Find where the given text appears and provide that cell's center as (x, y) coordinate. 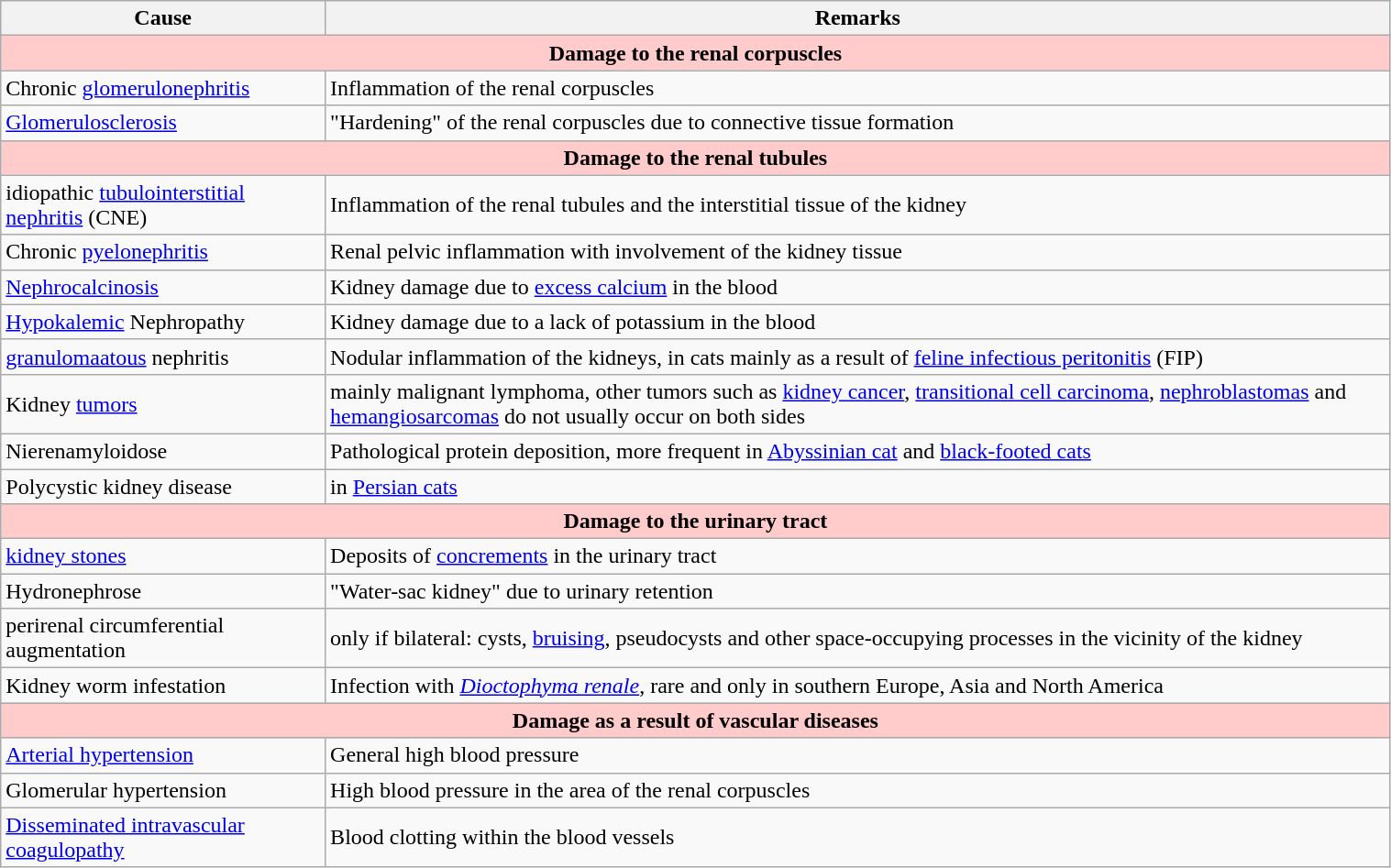
"Hardening" of the renal corpuscles due to connective tissue formation (858, 123)
Kidney worm infestation (163, 686)
Infection with Dioctophyma renale, rare and only in southern Europe, Asia and North America (858, 686)
in Persian cats (858, 487)
Damage as a result of vascular diseases (695, 720)
Deposits of concrements in the urinary tract (858, 556)
Blood clotting within the blood vessels (858, 838)
Remarks (858, 18)
Kidney damage due to excess calcium in the blood (858, 287)
"Water-sac kidney" due to urinary retention (858, 591)
Glomerular hypertension (163, 790)
Kidney tumors (163, 403)
Chronic pyelonephritis (163, 252)
Hypokalemic Nephropathy (163, 322)
Cause (163, 18)
High blood pressure in the area of the renal corpuscles (858, 790)
kidney stones (163, 556)
Inflammation of the renal tubules and the interstitial tissue of the kidney (858, 205)
Arterial hypertension (163, 755)
Pathological protein deposition, more frequent in Abyssinian cat and black-footed cats (858, 451)
Nierenamyloidose (163, 451)
Hydronephrose (163, 591)
Renal pelvic inflammation with involvement of the kidney tissue (858, 252)
Nephrocalcinosis (163, 287)
perirenal circumferential augmentation (163, 638)
Nodular inflammation of the kidneys, in cats mainly as a result of feline infectious peritonitis (FIP) (858, 357)
idiopathic tubulointerstitial nephritis (CNE) (163, 205)
Damage to the renal tubules (695, 158)
Disseminated intravascular coagulopathy (163, 838)
Inflammation of the renal corpuscles (858, 88)
Chronic glomerulonephritis (163, 88)
Kidney damage due to a lack of potassium in the blood (858, 322)
Damage to the urinary tract (695, 522)
Damage to the renal corpuscles (695, 53)
Glomerulosclerosis (163, 123)
granulomaatous nephritis (163, 357)
only if bilateral: cysts, bruising, pseudocysts and other space-occupying processes in the vicinity of the kidney (858, 638)
Polycystic kidney disease (163, 487)
General high blood pressure (858, 755)
